Return the [X, Y] coordinate for the center point of the cell that contains the specified text.  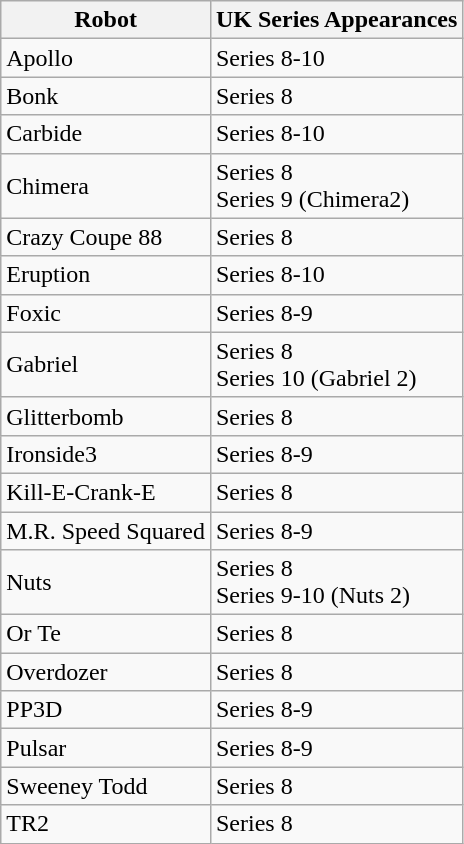
Bonk [106, 96]
Kill-E-Crank-E [106, 492]
Carbide [106, 134]
Apollo [106, 58]
Series 8Series 10 (Gabriel 2) [336, 364]
Sweeney Todd [106, 786]
Gabriel [106, 364]
Nuts [106, 582]
Series 8Series 9-10 (Nuts 2) [336, 582]
Series 8Series 9 (Chimera2) [336, 186]
Crazy Coupe 88 [106, 237]
Or Te [106, 634]
Foxic [106, 313]
PP3D [106, 710]
Chimera [106, 186]
UK Series Appearances [336, 20]
M.R. Speed Squared [106, 531]
Glitterbomb [106, 416]
Robot [106, 20]
Ironside3 [106, 454]
Eruption [106, 275]
TR2 [106, 824]
Overdozer [106, 672]
Pulsar [106, 748]
